Search for the cell housing the specified text and yield its [X, Y] center coordinate. 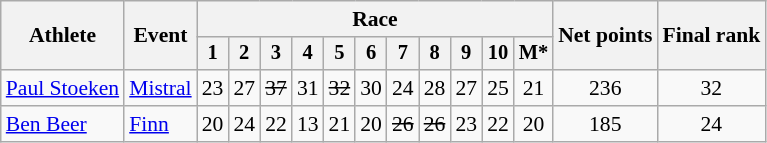
Ben Beer [62, 124]
Final rank [711, 36]
M* [534, 54]
30 [371, 88]
28 [435, 88]
25 [498, 88]
Race [375, 19]
13 [308, 124]
Net points [605, 36]
4 [308, 54]
Mistral [160, 88]
Event [160, 36]
Paul Stoeken [62, 88]
236 [605, 88]
31 [308, 88]
7 [403, 54]
3 [276, 54]
10 [498, 54]
1 [213, 54]
5 [340, 54]
185 [605, 124]
8 [435, 54]
37 [276, 88]
9 [466, 54]
Athlete [62, 36]
2 [244, 54]
6 [371, 54]
Finn [160, 124]
